Scan for the cell matching the given text and deliver its (x, y) coordinate at center. 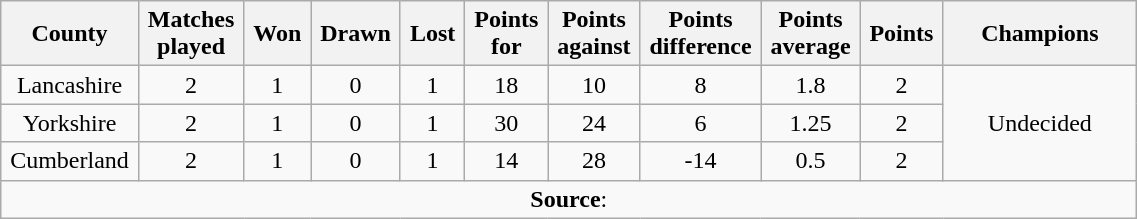
14 (506, 161)
Points against (594, 34)
0.5 (810, 161)
10 (594, 85)
Undecided (1040, 123)
Points for (506, 34)
County (70, 34)
1.8 (810, 85)
24 (594, 123)
30 (506, 123)
28 (594, 161)
18 (506, 85)
6 (700, 123)
Champions (1040, 34)
Lancashire (70, 85)
Points (902, 34)
1.25 (810, 123)
Drawn (356, 34)
-14 (700, 161)
Lost (432, 34)
Won (278, 34)
Yorkshire (70, 123)
8 (700, 85)
Cumberland (70, 161)
Source: (569, 199)
Points average (810, 34)
Matches played (191, 34)
Points difference (700, 34)
